Capture the cell that displays the provided text and extract its (x, y) central coordinate. 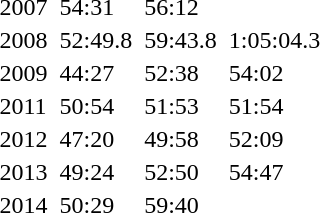
50:54 (96, 106)
52:49.8 (96, 40)
49:58 (181, 139)
59:43.8 (181, 40)
44:27 (96, 73)
52:38 (181, 73)
47:20 (96, 139)
49:24 (96, 172)
52:50 (181, 172)
51:53 (181, 106)
